Output the (X, Y) coordinate of the center of the cell containing the given text.  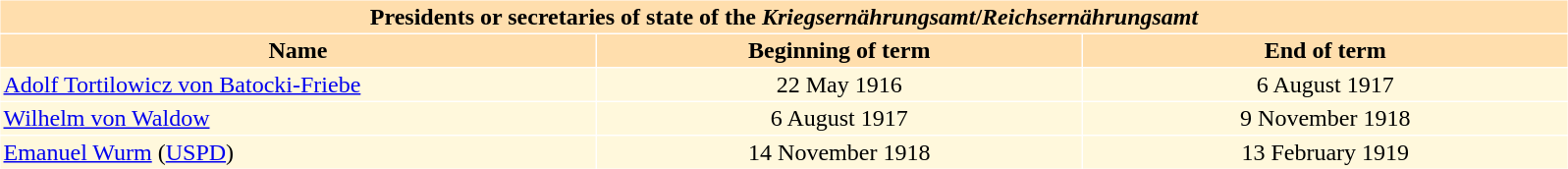
Adolf Tortilowicz von Batocki-Friebe (297, 84)
13 February 1919 (1325, 151)
Emanuel Wurm (USPD) (297, 151)
14 November 1918 (839, 151)
Name (297, 51)
Beginning of term (839, 51)
Presidents or secretaries of state of the Kriegsernährungsamt/Reichsernährungsamt (784, 16)
End of term (1325, 51)
9 November 1918 (1325, 118)
Wilhelm von Waldow (297, 118)
22 May 1916 (839, 84)
